Return [x, y] of the center of cell containing provided text 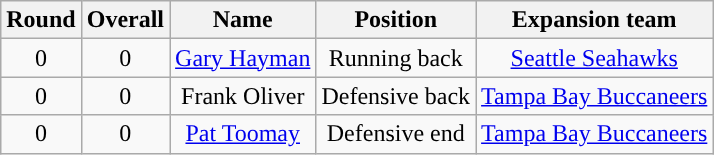
Round [41, 20]
Name [243, 20]
Pat Toomay [243, 134]
Running back [396, 58]
Defensive end [396, 134]
Expansion team [594, 20]
Frank Oliver [243, 96]
Position [396, 20]
Gary Hayman [243, 58]
Defensive back [396, 96]
Seattle Seahawks [594, 58]
Overall [125, 20]
